Return [x, y] of the center of cell containing provided text 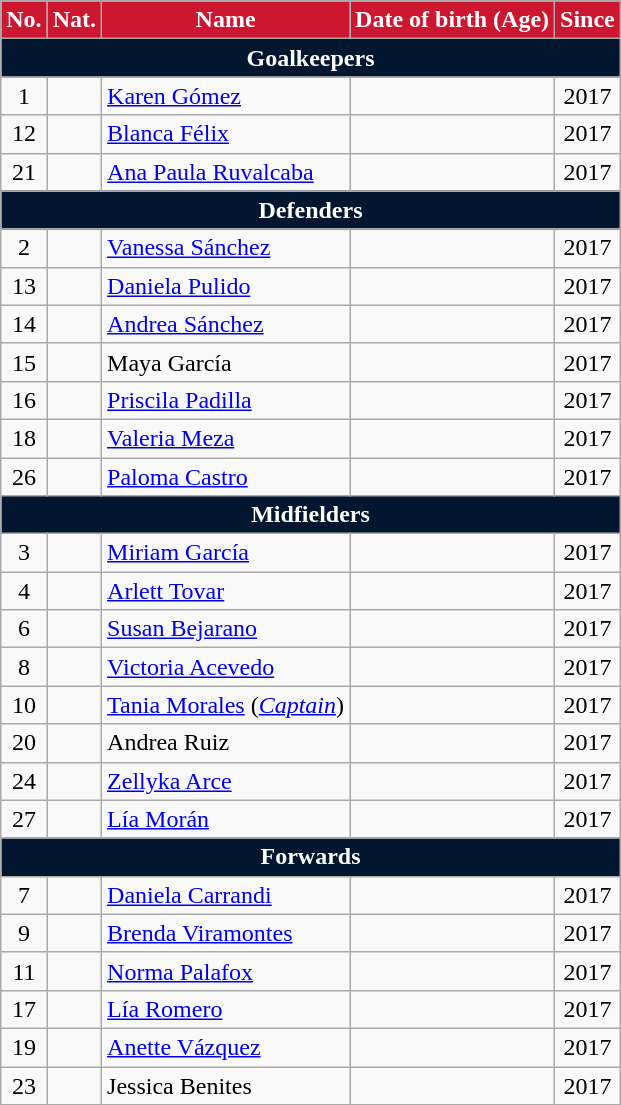
12 [24, 134]
Anette Vázquez [226, 1047]
7 [24, 895]
18 [24, 438]
Lía Romero [226, 1009]
15 [24, 362]
Zellyka Arce [226, 781]
17 [24, 1009]
8 [24, 667]
14 [24, 324]
6 [24, 629]
2 [24, 248]
Karen Gómez [226, 96]
Lía Morán [226, 819]
Ana Paula Ruvalcaba [226, 172]
24 [24, 781]
Valeria Meza [226, 438]
16 [24, 400]
Daniela Carrandi [226, 895]
23 [24, 1085]
Vanessa Sánchez [226, 248]
Forwards [311, 857]
11 [24, 971]
Midfielders [311, 515]
No. [24, 20]
Susan Bejarano [226, 629]
Victoria Acevedo [226, 667]
Tania Morales (Captain) [226, 705]
Miriam García [226, 553]
21 [24, 172]
Norma Palafox [226, 971]
27 [24, 819]
Date of birth (Age) [452, 20]
Blanca Félix [226, 134]
Maya García [226, 362]
Paloma Castro [226, 477]
20 [24, 743]
Jessica Benites [226, 1085]
Name [226, 20]
4 [24, 591]
Goalkeepers [311, 58]
9 [24, 933]
Daniela Pulido [226, 286]
Priscila Padilla [226, 400]
Brenda Viramontes [226, 933]
3 [24, 553]
19 [24, 1047]
Arlett Tovar [226, 591]
Andrea Sánchez [226, 324]
Andrea Ruiz [226, 743]
Nat. [74, 20]
10 [24, 705]
13 [24, 286]
1 [24, 96]
26 [24, 477]
Defenders [311, 210]
Since [588, 20]
